Determine the (X, Y) coordinate at the center of the cell enclosing the given text.  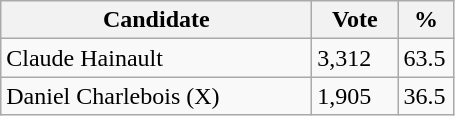
% (426, 20)
Daniel Charlebois (X) (156, 96)
1,905 (355, 96)
Vote (355, 20)
36.5 (426, 96)
3,312 (355, 58)
Claude Hainault (156, 58)
63.5 (426, 58)
Candidate (156, 20)
